From the cell containing the given text, extract its center point as (x, y) coordinate. 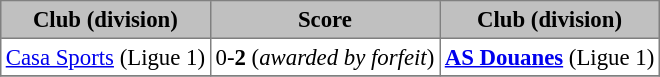
Casa Sports (Ligue 1) (105, 57)
0-2 (awarded by forfeit) (324, 57)
Score (324, 20)
AS Douanes (Ligue 1) (550, 57)
